From the cell containing the given text, extract its center point as [x, y] coordinate. 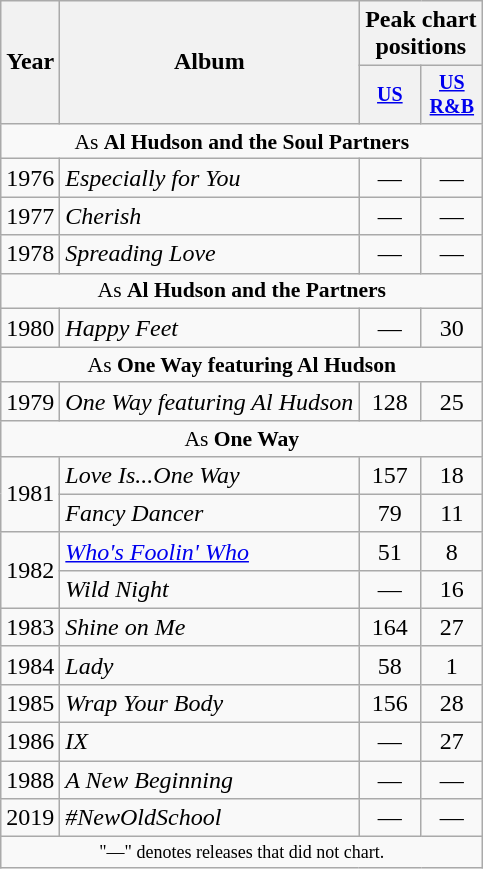
Shine on Me [210, 627]
Especially for You [210, 178]
1986 [30, 742]
1977 [30, 216]
1980 [30, 328]
IX [210, 742]
1 [452, 665]
51 [390, 551]
Love Is...One Way [210, 475]
157 [390, 475]
58 [390, 665]
Peak chart positions [421, 34]
164 [390, 627]
18 [452, 475]
Lady [210, 665]
Wild Night [210, 589]
1983 [30, 627]
30 [452, 328]
156 [390, 703]
25 [452, 401]
Spreading Love [210, 254]
Album [210, 62]
11 [452, 513]
As One Way featuring Al Hudson [242, 365]
Who's Foolin' Who [210, 551]
A New Beginning [210, 780]
28 [452, 703]
US R&B [452, 94]
79 [390, 513]
1985 [30, 703]
1988 [30, 780]
As Al Hudson and the Partners [242, 291]
Cherish [210, 216]
8 [452, 551]
Year [30, 62]
1978 [30, 254]
Fancy Dancer [210, 513]
Happy Feet [210, 328]
Wrap Your Body [210, 703]
1981 [30, 494]
128 [390, 401]
1984 [30, 665]
1979 [30, 401]
One Way featuring Al Hudson [210, 401]
16 [452, 589]
1976 [30, 178]
As One Way [242, 438]
2019 [30, 818]
US [390, 94]
"—" denotes releases that did not chart. [242, 852]
As Al Hudson and the Soul Partners [242, 141]
1982 [30, 570]
#NewOldSchool [210, 818]
